Output the [x, y] coordinate of the center of the cell containing the given text.  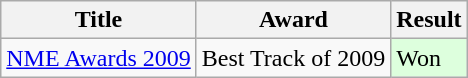
NME Awards 2009 [99, 58]
Won [429, 58]
Award [293, 20]
Best Track of 2009 [293, 58]
Title [99, 20]
Result [429, 20]
